For the text-containing cell, return its midpoint in [x, y] coordinate format. 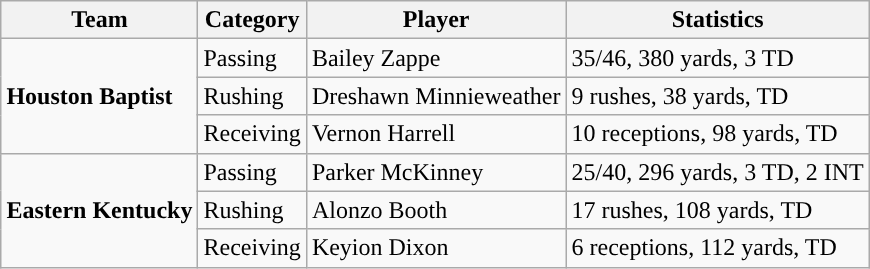
Eastern Kentucky [100, 210]
Player [436, 20]
Alonzo Booth [436, 210]
Statistics [718, 20]
Category [252, 20]
Vernon Harrell [436, 134]
35/46, 380 yards, 3 TD [718, 58]
9 rushes, 38 yards, TD [718, 96]
Keyion Dixon [436, 248]
6 receptions, 112 yards, TD [718, 248]
Parker McKinney [436, 172]
10 receptions, 98 yards, TD [718, 134]
Team [100, 20]
Dreshawn Minnieweather [436, 96]
17 rushes, 108 yards, TD [718, 210]
Bailey Zappe [436, 58]
25/40, 296 yards, 3 TD, 2 INT [718, 172]
Houston Baptist [100, 96]
